Find where the given text appears and provide that cell's center as [x, y] coordinate. 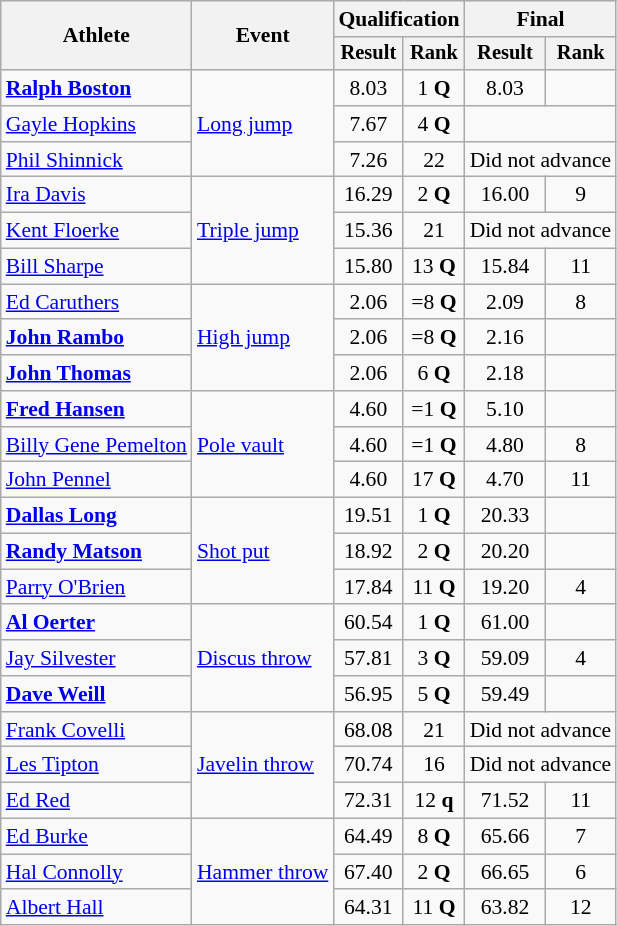
2.18 [506, 373]
13 Q [434, 267]
John Rambo [96, 338]
Fred Hansen [96, 409]
Al Oerter [96, 623]
7.67 [368, 124]
70.74 [368, 765]
15.80 [368, 267]
57.81 [368, 658]
12 q [434, 801]
Phil Shinnick [96, 160]
64.49 [368, 837]
Qualification [398, 19]
Dallas Long [96, 516]
8 Q [434, 837]
John Pennel [96, 480]
5 Q [434, 694]
Jay Silvester [96, 658]
Shot put [262, 552]
72.31 [368, 801]
67.40 [368, 872]
4 Q [434, 124]
16.00 [506, 195]
2.16 [506, 338]
Ed Burke [96, 837]
High jump [262, 338]
Final [541, 19]
16.29 [368, 195]
61.00 [506, 623]
Ralph Boston [96, 88]
Albert Hall [96, 908]
Athlete [96, 36]
Ira Davis [96, 195]
Bill Sharpe [96, 267]
Triple jump [262, 230]
12 [580, 908]
7 [580, 837]
4.80 [506, 445]
3 Q [434, 658]
64.31 [368, 908]
Les Tipton [96, 765]
22 [434, 160]
59.49 [506, 694]
Randy Matson [96, 552]
4.70 [506, 480]
Pole vault [262, 444]
68.08 [368, 730]
Event [262, 36]
Frank Covelli [96, 730]
56.95 [368, 694]
63.82 [506, 908]
Hammer throw [262, 872]
John Thomas [96, 373]
15.84 [506, 267]
2.09 [506, 302]
17 Q [434, 480]
60.54 [368, 623]
59.09 [506, 658]
19.51 [368, 516]
20.33 [506, 516]
7.26 [368, 160]
17.84 [368, 587]
Javelin throw [262, 766]
Discus throw [262, 658]
6 Q [434, 373]
Ed Caruthers [96, 302]
5.10 [506, 409]
Long jump [262, 124]
Kent Floerke [96, 231]
19.20 [506, 587]
Dave Weill [96, 694]
Billy Gene Pemelton [96, 445]
9 [580, 195]
18.92 [368, 552]
Gayle Hopkins [96, 124]
71.52 [506, 801]
20.20 [506, 552]
15.36 [368, 231]
Hal Connolly [96, 872]
66.65 [506, 872]
Parry O'Brien [96, 587]
16 [434, 765]
65.66 [506, 837]
6 [580, 872]
Ed Red [96, 801]
